From the cell containing the given text, extract its center point as (x, y) coordinate. 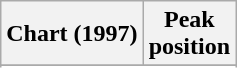
Peakposition (189, 34)
Chart (1997) (72, 34)
